Scan for the cell matching the given text and deliver its [X, Y] coordinate at center. 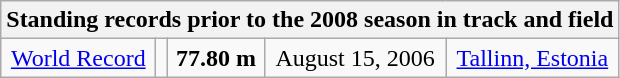
August 15, 2006 [354, 58]
World Record [78, 58]
Standing records prior to the 2008 season in track and field [310, 20]
Tallinn, Estonia [532, 58]
77.80 m [216, 58]
